Output the [x, y] coordinate of the center of the cell containing the given text.  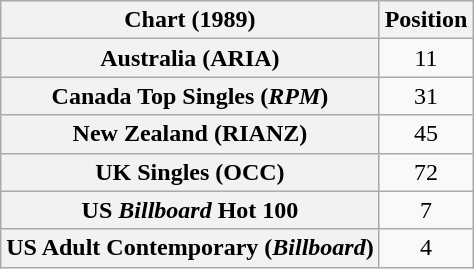
Position [426, 20]
31 [426, 96]
4 [426, 248]
Canada Top Singles (RPM) [190, 96]
11 [426, 58]
US Billboard Hot 100 [190, 210]
Australia (ARIA) [190, 58]
7 [426, 210]
UK Singles (OCC) [190, 172]
New Zealand (RIANZ) [190, 134]
45 [426, 134]
US Adult Contemporary (Billboard) [190, 248]
72 [426, 172]
Chart (1989) [190, 20]
